Extract the (X, Y) coordinate from the center of the cell holding the provided text.  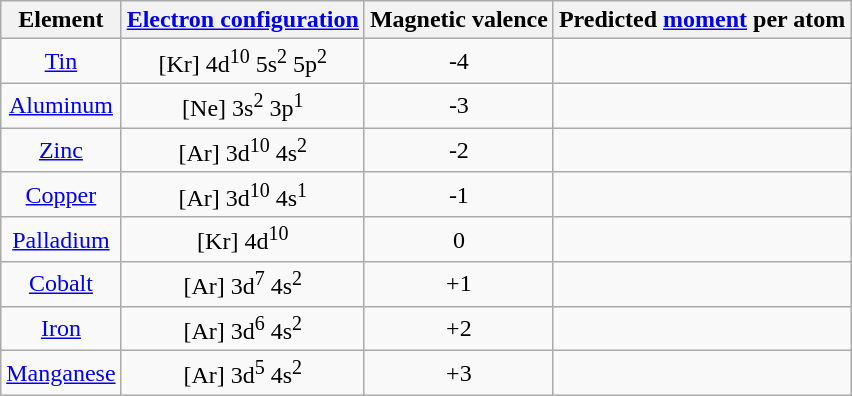
Aluminum (61, 106)
[Kr] 4d10 (242, 240)
Electron configuration (242, 20)
[Kr] 4d10 5s2 5p2 (242, 62)
Manganese (61, 374)
-4 (458, 62)
+1 (458, 284)
[Ar] 3d7 4s2 (242, 284)
Zinc (61, 150)
Iron (61, 328)
[Ar] 3d6 4s2 (242, 328)
Predicted moment per atom (702, 20)
[Ar] 3d10 4s2 (242, 150)
-3 (458, 106)
Tin (61, 62)
Element (61, 20)
Copper (61, 194)
-1 (458, 194)
[Ar] 3d10 4s1 (242, 194)
0 (458, 240)
Palladium (61, 240)
Magnetic valence (458, 20)
-2 (458, 150)
+3 (458, 374)
[Ne] 3s2 3p1 (242, 106)
+2 (458, 328)
[Ar] 3d5 4s2 (242, 374)
Cobalt (61, 284)
